Provide the [X, Y] coordinate of the cell's center where the given text is located.  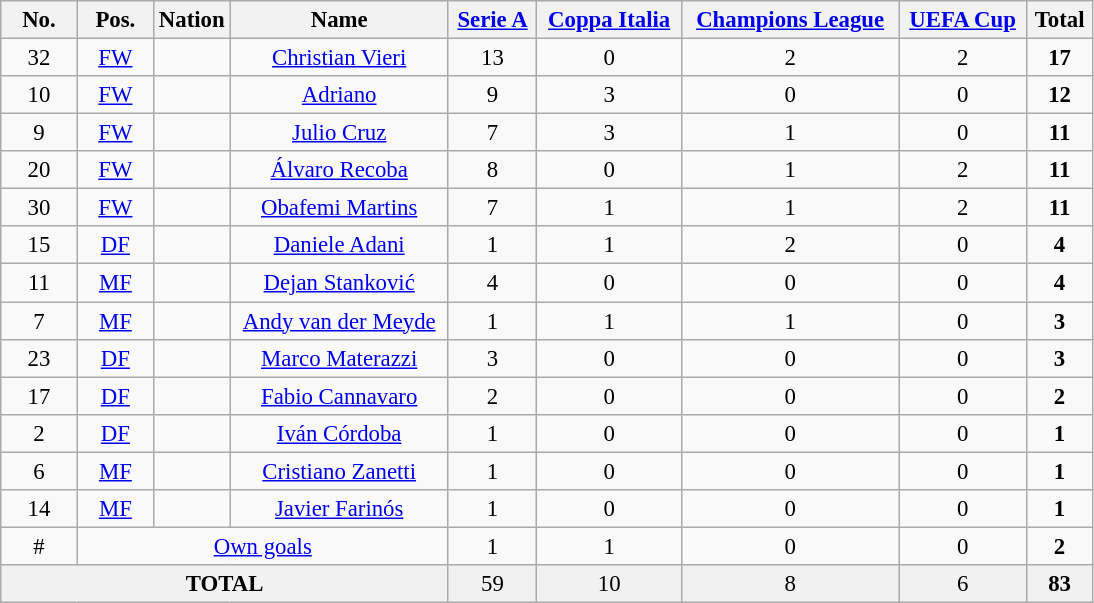
23 [39, 358]
Fabio Cannavaro [339, 396]
83 [1060, 584]
30 [39, 208]
TOTAL [225, 584]
Serie A [492, 20]
20 [39, 170]
Daniele Adani [339, 245]
No. [39, 20]
14 [39, 509]
Javier Farinós [339, 509]
32 [39, 58]
59 [492, 584]
Coppa Italia [610, 20]
Name [339, 20]
Nation [192, 20]
Dejan Stanković [339, 283]
Champions League [790, 20]
Cristiano Zanetti [339, 471]
Marco Materazzi [339, 358]
# [39, 546]
15 [39, 245]
Own goals [262, 546]
Obafemi Martins [339, 208]
Pos. [115, 20]
UEFA Cup [963, 20]
Adriano [339, 95]
12 [1060, 95]
13 [492, 58]
Christian Vieri [339, 58]
Total [1060, 20]
Iván Córdoba [339, 433]
Álvaro Recoba [339, 170]
Julio Cruz [339, 133]
Andy van der Meyde [339, 321]
